Identify which cell holds the provided text, then report its [X, Y] central coordinate. 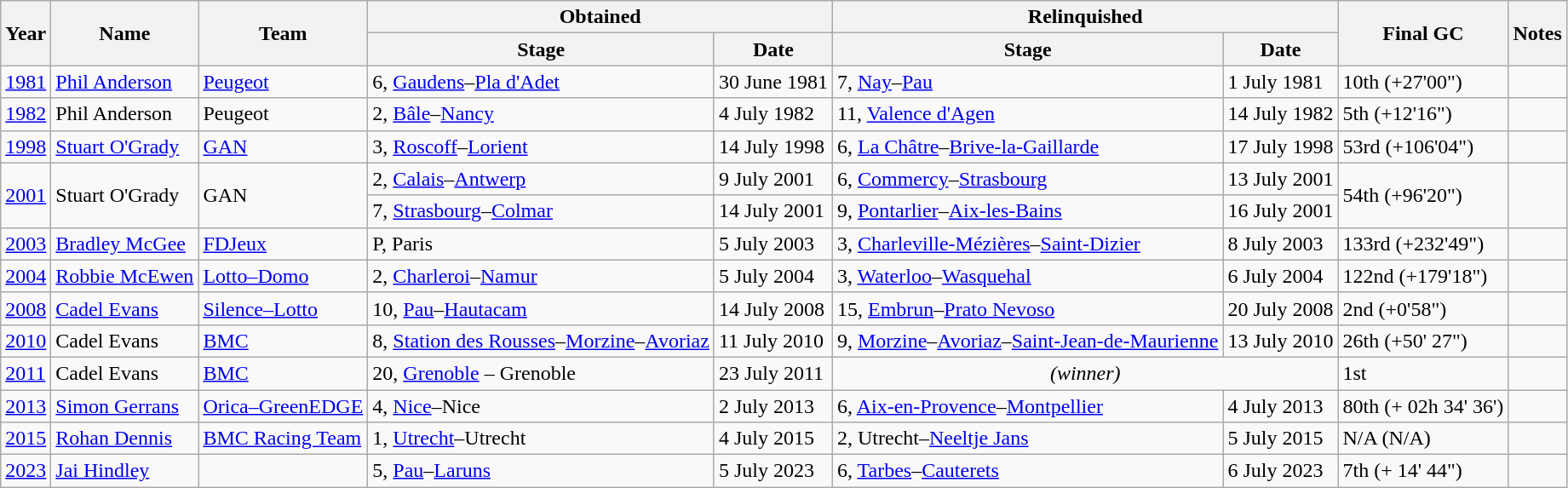
(winner) [1085, 373]
6, La Châtre–Brive-la-Gaillarde [1027, 146]
13 July 2001 [1281, 179]
1998 [26, 146]
Relinquished [1085, 17]
13 July 2010 [1281, 341]
2, Calais–Antwerp [542, 179]
Notes [1537, 33]
5, Pau–Laruns [542, 471]
Lotto–Domo [283, 276]
5 July 2015 [1281, 439]
2, Utrecht–Neeltje Jans [1027, 439]
2nd (+0'58") [1423, 308]
4 July 2015 [773, 439]
20, Grenoble – Grenoble [542, 373]
2001 [26, 195]
2003 [26, 244]
9 July 2001 [773, 179]
6, Gaudens–Pla d'Adet [542, 82]
Jai Hindley [124, 471]
10, Pau–Hautacam [542, 308]
3, Roscoff–Lorient [542, 146]
2, Bâle–Nancy [542, 114]
3, Charleville-Mézières–Saint-Dizier [1027, 244]
14 July 2008 [773, 308]
1st [1423, 373]
8, Station des Rousses–Morzine–Avoriaz [542, 341]
5 July 2023 [773, 471]
14 July 1982 [1281, 114]
1981 [26, 82]
53rd (+106'04") [1423, 146]
5 July 2003 [773, 244]
Team [283, 33]
3, Waterloo–Wasquehal [1027, 276]
23 July 2011 [773, 373]
10th (+27'00") [1423, 82]
1, Utrecht–Utrecht [542, 439]
Orica–GreenEDGE [283, 406]
122nd (+179'18") [1423, 276]
Year [26, 33]
11, Valence d'Agen [1027, 114]
17 July 1998 [1281, 146]
1982 [26, 114]
Silence–Lotto [283, 308]
14 July 2001 [773, 211]
BMC Racing Team [283, 439]
30 June 1981 [773, 82]
4, Nice–Nice [542, 406]
Final GC [1423, 33]
2023 [26, 471]
6 July 2004 [1281, 276]
80th (+ 02h 34' 36') [1423, 406]
5th (+12'16") [1423, 114]
2015 [26, 439]
20 July 2008 [1281, 308]
16 July 2001 [1281, 211]
Robbie McEwen [124, 276]
2004 [26, 276]
2013 [26, 406]
4 July 2013 [1281, 406]
Rohan Dennis [124, 439]
Obtained [600, 17]
26th (+50' 27") [1423, 341]
133rd (+232'49") [1423, 244]
15, Embrun–Prato Nevoso [1027, 308]
2, Charleroi–Namur [542, 276]
P, Paris [542, 244]
6, Tarbes–Cauterets [1027, 471]
Bradley McGee [124, 244]
N/A (N/A) [1423, 439]
6, Commercy–Strasbourg [1027, 179]
4 July 1982 [773, 114]
2 July 2013 [773, 406]
2011 [26, 373]
Name [124, 33]
5 July 2004 [773, 276]
7, Strasbourg–Colmar [542, 211]
6, Aix-en-Provence–Montpellier [1027, 406]
7th (+ 14' 44") [1423, 471]
2008 [26, 308]
9, Pontarlier–Aix-les-Bains [1027, 211]
8 July 2003 [1281, 244]
9, Morzine–Avoriaz–Saint-Jean-de-Maurienne [1027, 341]
11 July 2010 [773, 341]
7, Nay–Pau [1027, 82]
2010 [26, 341]
Simon Gerrans [124, 406]
14 July 1998 [773, 146]
6 July 2023 [1281, 471]
FDJeux [283, 244]
54th (+96'20") [1423, 195]
1 July 1981 [1281, 82]
